Scan for the cell matching the given text and deliver its (X, Y) coordinate at center. 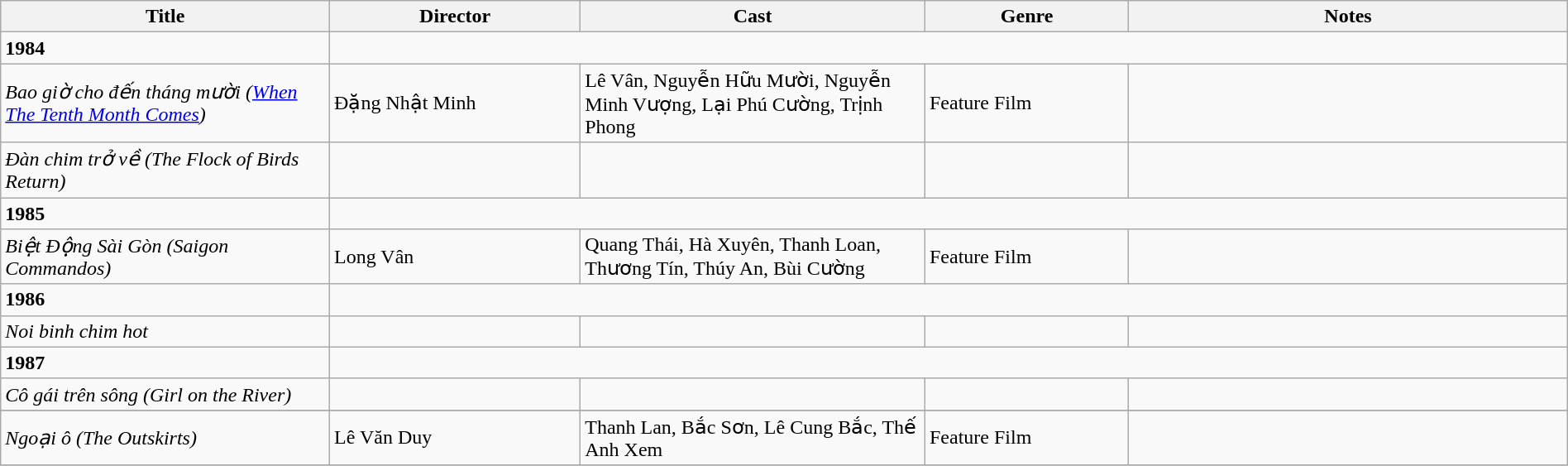
Director (455, 17)
Đàn chim trở về (The Flock of Birds Return) (165, 171)
Notes (1348, 17)
Long Vân (455, 257)
Quang Thái, Hà Xuyên, Thanh Loan, Thương Tín, Thúy An, Bùi Cường (753, 257)
Lê Văn Duy (455, 437)
1985 (165, 213)
Thanh Lan, Bắc Sơn, Lê Cung Bắc, Thế Anh Xem (753, 437)
1987 (165, 363)
Đặng Nhật Minh (455, 103)
Ngoại ô (The Outskirts) (165, 437)
Cô gái trên sông (Girl on the River) (165, 394)
Biệt Ðộng Sài Gòn (Saigon Commandos) (165, 257)
1986 (165, 300)
Cast (753, 17)
1984 (165, 48)
Title (165, 17)
Noi binh chim hot (165, 331)
Lê Vân, Nguyễn Hữu Mười, Nguyễn Minh Vượng, Lại Phú Cường, Trịnh Phong (753, 103)
Bao giờ cho đến tháng mười (When The Tenth Month Comes) (165, 103)
Genre (1026, 17)
